Locate the cell with the specified text and output its [X, Y] center coordinate. 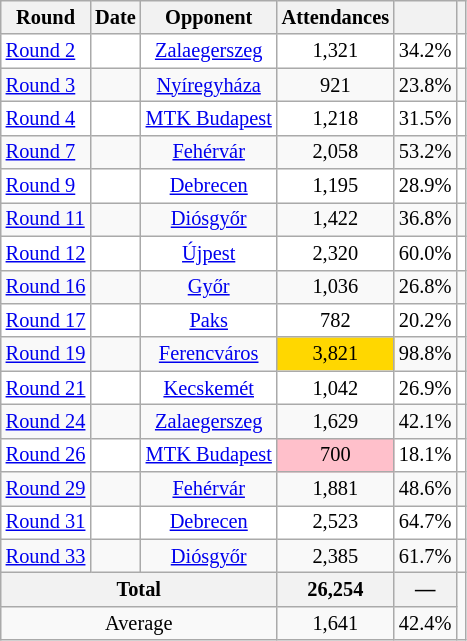
Ferencváros [209, 354]
2,385 [336, 556]
Average [139, 623]
23.8% [425, 85]
Round 19 [46, 354]
2,058 [336, 152]
3,821 [336, 354]
2,320 [336, 253]
18.1% [425, 455]
Opponent [209, 17]
— [425, 589]
Round 11 [46, 219]
1,218 [336, 118]
Round 33 [46, 556]
60.0% [425, 253]
Paks [209, 320]
20.2% [425, 320]
1,881 [336, 489]
1,042 [336, 388]
1,422 [336, 219]
Round 31 [46, 522]
64.7% [425, 522]
26,254 [336, 589]
36.8% [425, 219]
Round 2 [46, 51]
1,641 [336, 623]
Round 4 [46, 118]
Kecskemét [209, 388]
Round 9 [46, 186]
1,321 [336, 51]
48.6% [425, 489]
700 [336, 455]
98.8% [425, 354]
1,195 [336, 186]
921 [336, 85]
Újpest [209, 253]
Round 17 [46, 320]
1,036 [336, 287]
Round 12 [46, 253]
Round 24 [46, 421]
Round 29 [46, 489]
Round 7 [46, 152]
1,629 [336, 421]
Total [139, 589]
28.9% [425, 186]
53.2% [425, 152]
Nyíregyháza [209, 85]
Győr [209, 287]
Round 21 [46, 388]
Round [46, 17]
782 [336, 320]
Round 26 [46, 455]
61.7% [425, 556]
Attendances [336, 17]
Date [115, 17]
Round 16 [46, 287]
26.8% [425, 287]
26.9% [425, 388]
34.2% [425, 51]
2,523 [336, 522]
42.4% [425, 623]
31.5% [425, 118]
42.1% [425, 421]
Round 3 [46, 85]
